For the text-containing cell, return its midpoint in [x, y] coordinate format. 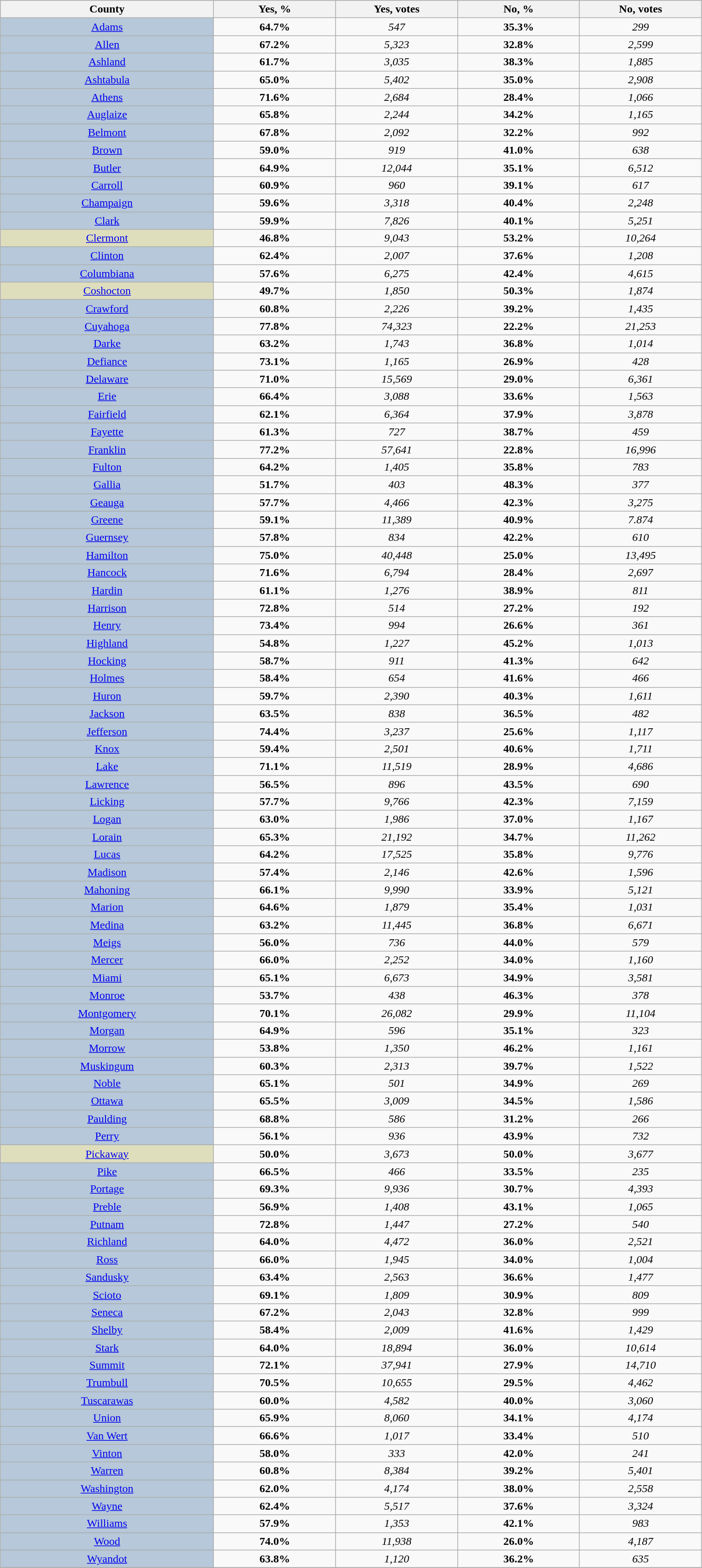
40.1% [519, 221]
Richland [107, 1242]
1,743 [397, 344]
809 [640, 1295]
6,673 [397, 978]
1,809 [397, 1295]
59.6% [275, 203]
Clinton [107, 256]
1,879 [397, 907]
35.3% [519, 27]
994 [397, 626]
40.6% [519, 749]
4,686 [640, 766]
56.1% [275, 1136]
2,009 [397, 1330]
834 [397, 538]
1,435 [640, 309]
57.9% [275, 1524]
4,472 [397, 1242]
42.0% [519, 1453]
46.8% [275, 238]
26.9% [519, 361]
72.1% [275, 1365]
3,060 [640, 1401]
1,227 [397, 643]
1,563 [640, 397]
Wayne [107, 1506]
482 [640, 713]
77.2% [275, 449]
Hocking [107, 661]
64.7% [275, 27]
2,563 [397, 1277]
3,237 [397, 731]
2,313 [397, 1066]
Ashland [107, 62]
Crawford [107, 309]
6,275 [397, 273]
Portage [107, 1189]
Madison [107, 872]
2,599 [640, 44]
38.9% [519, 590]
4,393 [640, 1189]
1,885 [640, 62]
1,350 [397, 1048]
Geauga [107, 502]
66.1% [275, 890]
8,384 [397, 1471]
3,581 [640, 978]
Fairfield [107, 414]
378 [640, 995]
35.0% [519, 80]
Mahoning [107, 890]
2,558 [640, 1488]
50.3% [519, 291]
59.9% [275, 221]
Columbiana [107, 273]
66.6% [275, 1436]
Medina [107, 925]
Franklin [107, 449]
1,161 [640, 1048]
732 [640, 1136]
Wood [107, 1541]
77.8% [275, 326]
No, votes [640, 9]
654 [397, 678]
547 [397, 27]
66.5% [275, 1171]
1,160 [640, 960]
46.2% [519, 1048]
299 [640, 27]
4,466 [397, 502]
1,596 [640, 872]
6,671 [640, 925]
3,035 [397, 62]
7,159 [640, 802]
Knox [107, 749]
11,262 [640, 837]
Champaign [107, 203]
Marion [107, 907]
610 [640, 538]
192 [640, 608]
59.1% [275, 520]
34.5% [519, 1101]
29.9% [519, 1013]
Summit [107, 1365]
Ross [107, 1259]
10,614 [640, 1348]
Morrow [107, 1048]
32.2% [519, 132]
333 [397, 1453]
2,521 [640, 1242]
17,525 [397, 855]
Allen [107, 44]
9,990 [397, 890]
1,408 [397, 1207]
28.9% [519, 766]
6,361 [640, 379]
Auglaize [107, 115]
Sandusky [107, 1277]
3,878 [640, 414]
42.4% [519, 273]
999 [640, 1312]
Warren [107, 1471]
56.5% [275, 784]
1,477 [640, 1277]
642 [640, 661]
Van Wert [107, 1436]
63.0% [275, 819]
Guernsey [107, 538]
49.7% [275, 291]
Fayette [107, 432]
459 [640, 432]
783 [640, 467]
361 [640, 626]
Hamilton [107, 555]
54.8% [275, 643]
Preble [107, 1207]
38.7% [519, 432]
67.8% [275, 132]
2,697 [640, 573]
9,936 [397, 1189]
2,146 [397, 872]
1,586 [640, 1101]
60.3% [275, 1066]
44.0% [519, 942]
43.5% [519, 784]
16,996 [640, 449]
Yes, % [275, 9]
Scioto [107, 1295]
38.0% [519, 1488]
Lawrence [107, 784]
43.1% [519, 1207]
2,007 [397, 256]
65.5% [275, 1101]
Stark [107, 1348]
33.6% [519, 397]
40,448 [397, 555]
69.1% [275, 1295]
21,253 [640, 326]
County [107, 9]
6,512 [640, 167]
37.9% [519, 414]
59.7% [275, 696]
1,167 [640, 819]
1,522 [640, 1066]
25.0% [519, 555]
Darke [107, 344]
3,275 [640, 502]
30.9% [519, 1295]
5,121 [640, 890]
53.7% [275, 995]
Gallia [107, 484]
Putnam [107, 1224]
11,389 [397, 520]
Licking [107, 802]
74.0% [275, 1541]
4,462 [640, 1383]
56.0% [275, 942]
3,009 [397, 1101]
Adams [107, 27]
896 [397, 784]
635 [640, 1559]
Clermont [107, 238]
71.1% [275, 766]
3,677 [640, 1154]
31.2% [519, 1119]
1,447 [397, 1224]
70.5% [275, 1383]
Monroe [107, 995]
42.1% [519, 1524]
26.6% [519, 626]
56.9% [275, 1207]
40.9% [519, 520]
Muskingum [107, 1066]
11,519 [397, 766]
3,324 [640, 1506]
Fulton [107, 467]
992 [640, 132]
74.4% [275, 731]
5,402 [397, 80]
241 [640, 1453]
Ashtabula [107, 80]
40.4% [519, 203]
11,938 [397, 1541]
39.1% [519, 185]
Coshocton [107, 291]
438 [397, 995]
36.6% [519, 1277]
58.7% [275, 661]
1,117 [640, 731]
66.4% [275, 397]
Jackson [107, 713]
35.4% [519, 907]
2,248 [640, 203]
5,401 [640, 1471]
22.2% [519, 326]
2,684 [397, 97]
2,092 [397, 132]
Erie [107, 397]
57.4% [275, 872]
27.9% [519, 1365]
18,894 [397, 1348]
36.2% [519, 1559]
Defiance [107, 361]
586 [397, 1119]
No, % [519, 9]
65.9% [275, 1418]
4,187 [640, 1541]
9,766 [397, 802]
Pickaway [107, 1154]
41.3% [519, 661]
736 [397, 942]
5,517 [397, 1506]
1,276 [397, 590]
Hancock [107, 573]
26.0% [519, 1541]
61.7% [275, 62]
12,044 [397, 167]
690 [640, 784]
13,495 [640, 555]
1,405 [397, 467]
70.1% [275, 1013]
11,445 [397, 925]
579 [640, 942]
53.2% [519, 238]
38.3% [519, 62]
Seneca [107, 1312]
1,986 [397, 819]
Butler [107, 167]
33.9% [519, 890]
960 [397, 185]
Brown [107, 150]
21,192 [397, 837]
6,364 [397, 414]
26,082 [397, 1013]
25.6% [519, 731]
323 [640, 1030]
Ottawa [107, 1101]
57.8% [275, 538]
Tuscarawas [107, 1401]
Lake [107, 766]
42.6% [519, 872]
Miami [107, 978]
811 [640, 590]
57.6% [275, 273]
14,710 [640, 1365]
65.0% [275, 80]
2,908 [640, 80]
Trumbull [107, 1383]
43.9% [519, 1136]
6,794 [397, 573]
Meigs [107, 942]
61.1% [275, 590]
37.0% [519, 819]
15,569 [397, 379]
2,501 [397, 749]
911 [397, 661]
34.2% [519, 115]
10,264 [640, 238]
1,850 [397, 291]
2,226 [397, 309]
Hardin [107, 590]
64.6% [275, 907]
Huron [107, 696]
377 [640, 484]
838 [397, 713]
51.7% [275, 484]
1,874 [640, 291]
428 [640, 361]
919 [397, 150]
983 [640, 1524]
48.3% [519, 484]
63.4% [275, 1277]
617 [640, 185]
1,711 [640, 749]
73.1% [275, 361]
Carroll [107, 185]
65.3% [275, 837]
Lorain [107, 837]
1,066 [640, 97]
1,017 [397, 1436]
58.0% [275, 1453]
1,353 [397, 1524]
33.4% [519, 1436]
1,611 [640, 696]
1,065 [640, 1207]
37,941 [397, 1365]
Morgan [107, 1030]
1,208 [640, 256]
Yes, votes [397, 9]
Shelby [107, 1330]
68.8% [275, 1119]
75.0% [275, 555]
39.7% [519, 1066]
936 [397, 1136]
266 [640, 1119]
Wyandot [107, 1559]
63.8% [275, 1559]
Cuyahoga [107, 326]
Henry [107, 626]
Athens [107, 97]
3,318 [397, 203]
Delaware [107, 379]
69.3% [275, 1189]
40.3% [519, 696]
510 [640, 1436]
62.1% [275, 414]
65.8% [275, 115]
596 [397, 1030]
Belmont [107, 132]
Williams [107, 1524]
7.874 [640, 520]
3,673 [397, 1154]
41.0% [519, 150]
36.5% [519, 713]
53.8% [275, 1048]
Lucas [107, 855]
Logan [107, 819]
11,104 [640, 1013]
59.4% [275, 749]
638 [640, 150]
235 [640, 1171]
Greene [107, 520]
10,655 [397, 1383]
73.4% [275, 626]
46.3% [519, 995]
40.0% [519, 1401]
9,776 [640, 855]
61.3% [275, 432]
5,323 [397, 44]
8,060 [397, 1418]
74,323 [397, 326]
Washington [107, 1488]
Jefferson [107, 731]
63.5% [275, 713]
60.0% [275, 1401]
403 [397, 484]
42.2% [519, 538]
2,244 [397, 115]
Highland [107, 643]
1,031 [640, 907]
1,945 [397, 1259]
Perry [107, 1136]
4,582 [397, 1401]
3,088 [397, 397]
1,120 [397, 1559]
Vinton [107, 1453]
Pike [107, 1171]
Harrison [107, 608]
7,826 [397, 221]
540 [640, 1224]
1,013 [640, 643]
33.5% [519, 1171]
269 [640, 1084]
29.5% [519, 1383]
22.8% [519, 449]
2,390 [397, 696]
Mercer [107, 960]
Montgomery [107, 1013]
60.9% [275, 185]
34.1% [519, 1418]
2,043 [397, 1312]
71.0% [275, 379]
57,641 [397, 449]
1,004 [640, 1259]
45.2% [519, 643]
Noble [107, 1084]
59.0% [275, 150]
5,251 [640, 221]
34.7% [519, 837]
9,043 [397, 238]
Union [107, 1418]
Holmes [107, 678]
Paulding [107, 1119]
514 [397, 608]
Clark [107, 221]
501 [397, 1084]
2,252 [397, 960]
29.0% [519, 379]
4,615 [640, 273]
1,014 [640, 344]
727 [397, 432]
1,429 [640, 1330]
30.7% [519, 1189]
62.0% [275, 1488]
